Find where the given text appears and provide that cell's center as [x, y] coordinate. 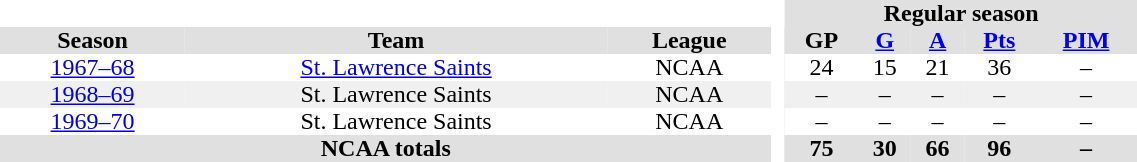
1967–68 [92, 68]
15 [884, 68]
NCAA totals [386, 148]
G [884, 40]
1968–69 [92, 94]
Season [92, 40]
Team [396, 40]
League [690, 40]
Pts [1000, 40]
96 [1000, 148]
75 [822, 148]
1969–70 [92, 122]
GP [822, 40]
36 [1000, 68]
21 [938, 68]
66 [938, 148]
30 [884, 148]
A [938, 40]
24 [822, 68]
